Extract the [X, Y] coordinate from the center of the cell holding the provided text.  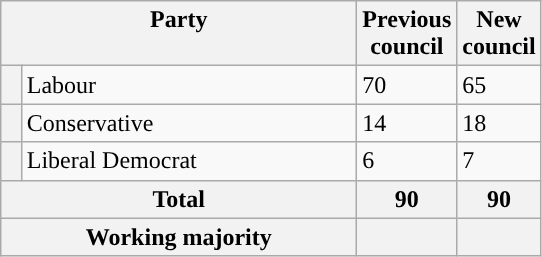
7 [499, 161]
Party [179, 34]
14 [407, 123]
70 [407, 85]
Total [179, 199]
18 [499, 123]
Working majority [179, 237]
Conservative [189, 123]
Labour [189, 85]
65 [499, 85]
Previous council [407, 34]
Liberal Democrat [189, 161]
6 [407, 161]
New council [499, 34]
